Output the [X, Y] coordinate of the center of the cell containing the given text.  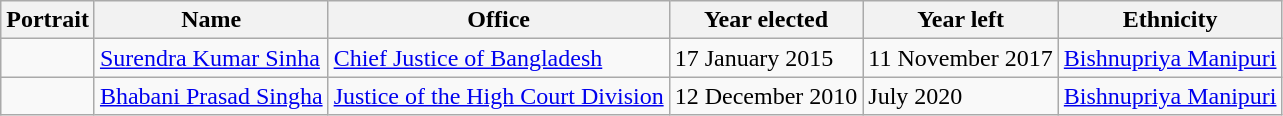
Portrait [48, 20]
Name [211, 20]
Chief Justice of Bangladesh [498, 58]
11 November 2017 [960, 58]
Justice of the High Court Division [498, 96]
Year left [960, 20]
July 2020 [960, 96]
12 December 2010 [766, 96]
Bhabani Prasad Singha [211, 96]
Office [498, 20]
Ethnicity [1170, 20]
17 January 2015 [766, 58]
Surendra Kumar Sinha [211, 58]
Year elected [766, 20]
